Detect which cell encompasses the target text, then output its [X, Y] center coordinate. 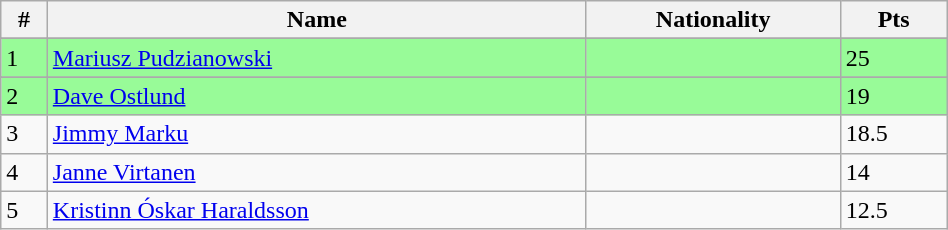
Janne Virtanen [316, 172]
4 [24, 172]
18.5 [894, 134]
3 [24, 134]
Mariusz Pudzianowski [316, 58]
25 [894, 58]
Dave Ostlund [316, 96]
Kristinn Óskar Haraldsson [316, 210]
Nationality [713, 20]
Jimmy Marku [316, 134]
Name [316, 20]
5 [24, 210]
14 [894, 172]
2 [24, 96]
# [24, 20]
12.5 [894, 210]
Pts [894, 20]
19 [894, 96]
1 [24, 58]
